Detect which cell encompasses the target text, then output its (x, y) center coordinate. 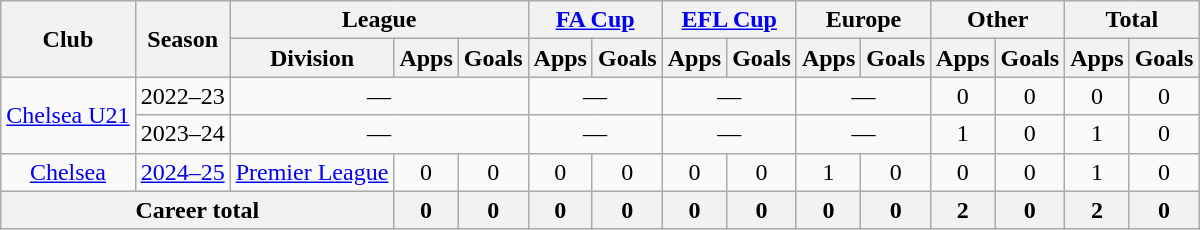
Division (312, 58)
League (379, 20)
EFL Cup (729, 20)
Total (1132, 20)
Other (998, 20)
FA Cup (595, 20)
Season (182, 39)
Club (68, 39)
Chelsea (68, 172)
Chelsea U21 (68, 115)
2022–23 (182, 96)
Europe (863, 20)
Career total (198, 210)
Premier League (312, 172)
2023–24 (182, 134)
2024–25 (182, 172)
